Identify which cell holds the provided text, then report its (X, Y) central coordinate. 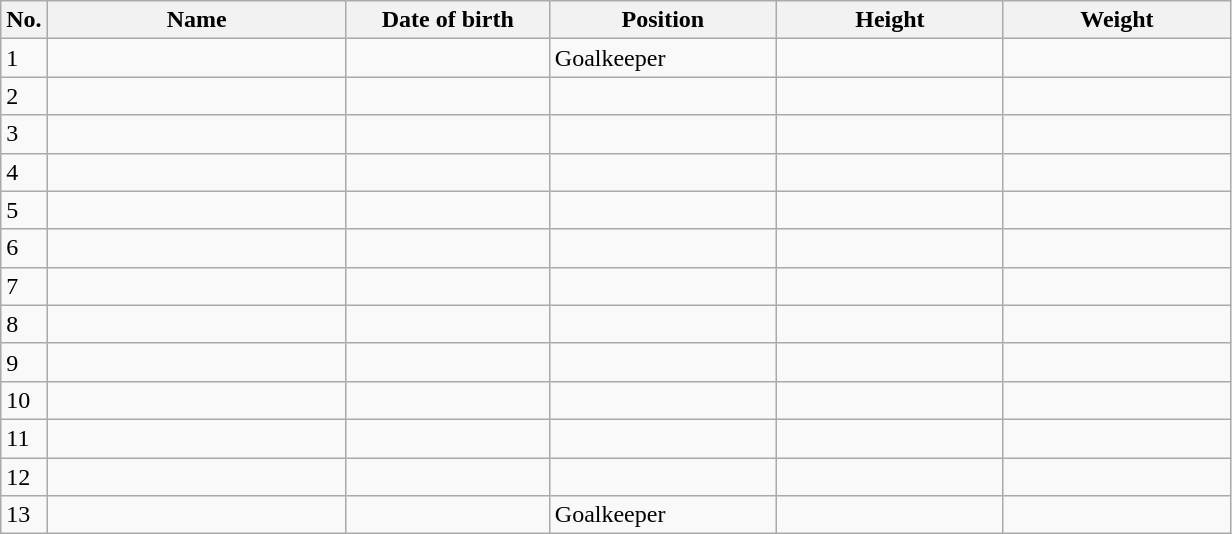
7 (24, 286)
8 (24, 324)
12 (24, 477)
No. (24, 20)
1 (24, 58)
10 (24, 400)
Weight (1116, 20)
9 (24, 362)
2 (24, 96)
Height (890, 20)
13 (24, 515)
11 (24, 438)
3 (24, 134)
Name (196, 20)
Position (662, 20)
Date of birth (448, 20)
4 (24, 172)
5 (24, 210)
6 (24, 248)
